Return the (x, y) coordinate for the center point of the cell that contains the specified text.  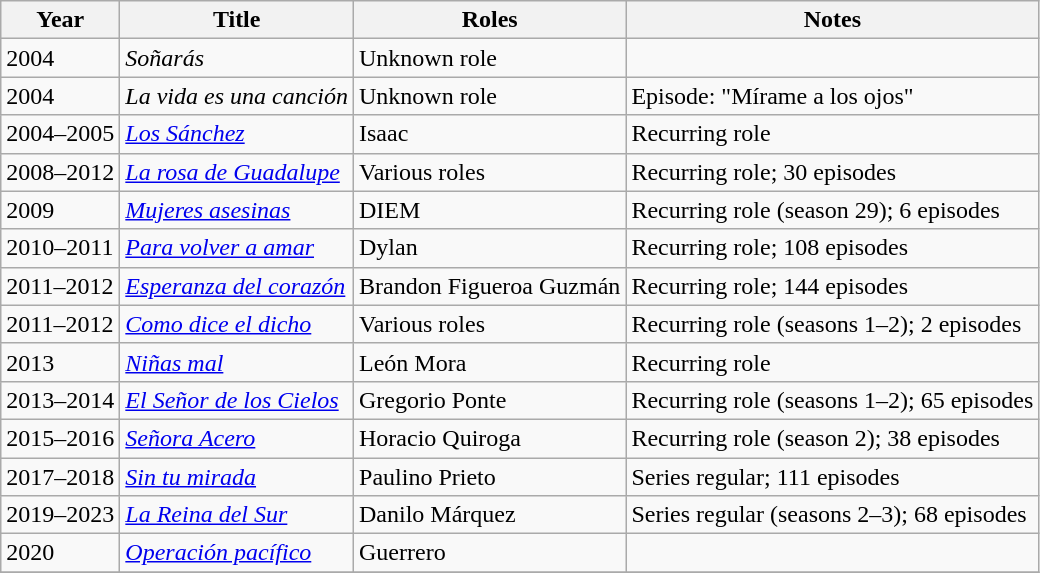
Mujeres asesinas (237, 210)
2004–2005 (60, 134)
El Señor de los Cielos (237, 400)
Recurring role (season 29); 6 episodes (832, 210)
Series regular; 111 episodes (832, 477)
La rosa de Guadalupe (237, 172)
Brandon Figueroa Guzmán (490, 286)
2009 (60, 210)
2020 (60, 553)
Title (237, 20)
2017–2018 (60, 477)
La vida es una canción (237, 96)
Como dice el dicho (237, 324)
Danilo Márquez (490, 515)
2013–2014 (60, 400)
León Mora (490, 362)
Señora Acero (237, 438)
Gregorio Ponte (490, 400)
Operación pacífico (237, 553)
Horacio Quiroga (490, 438)
Recurring role; 30 episodes (832, 172)
Para volver a amar (237, 248)
Niñas mal (237, 362)
Recurring role; 108 episodes (832, 248)
Roles (490, 20)
Esperanza del corazón (237, 286)
Notes (832, 20)
DIEM (490, 210)
Sin tu mirada (237, 477)
Year (60, 20)
Paulino Prieto (490, 477)
2008–2012 (60, 172)
Series regular (seasons 2–3); 68 episodes (832, 515)
Episode: "Mírame a los ojos" (832, 96)
Los Sánchez (237, 134)
Recurring role; 144 episodes (832, 286)
Recurring role (seasons 1–2); 65 episodes (832, 400)
La Reina del Sur (237, 515)
2010–2011 (60, 248)
Guerrero (490, 553)
Dylan (490, 248)
2015–2016 (60, 438)
Recurring role (season 2); 38 episodes (832, 438)
Isaac (490, 134)
Recurring role (seasons 1–2); 2 episodes (832, 324)
2019–2023 (60, 515)
2013 (60, 362)
Soñarás (237, 58)
